Capture the cell that displays the provided text and extract its (x, y) central coordinate. 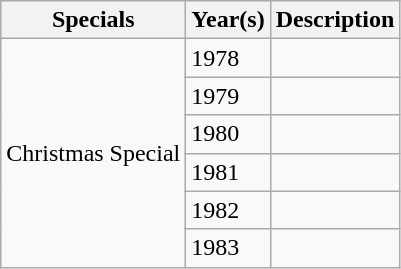
Description (335, 20)
1978 (228, 58)
Specials (94, 20)
1982 (228, 210)
1980 (228, 134)
1979 (228, 96)
Year(s) (228, 20)
1983 (228, 248)
Christmas Special (94, 153)
1981 (228, 172)
